Detect which cell encompasses the target text, then output its [x, y] center coordinate. 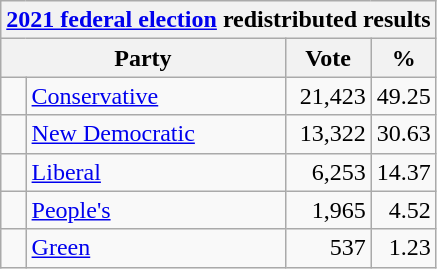
6,253 [328, 172]
Conservative [156, 96]
49.25 [404, 96]
1,965 [328, 210]
% [404, 58]
Green [156, 248]
People's [156, 210]
13,322 [328, 134]
Vote [328, 58]
14.37 [404, 172]
Liberal [156, 172]
New Democratic [156, 134]
1.23 [404, 248]
30.63 [404, 134]
21,423 [328, 96]
537 [328, 248]
2021 federal election redistributed results [218, 20]
4.52 [404, 210]
Party [143, 58]
